Return the [X, Y] coordinate for the center point of the cell that contains the specified text.  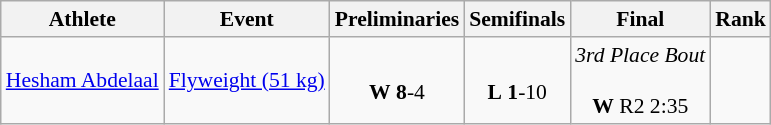
Flyweight (51 kg) [247, 80]
Event [247, 19]
Final [640, 19]
3rd Place Bout W R2 2:35 [640, 80]
Preliminaries [397, 19]
Hesham Abdelaal [82, 80]
Rank [740, 19]
L 1-10 [517, 80]
Semifinals [517, 19]
W 8-4 [397, 80]
Athlete [82, 19]
